Search for the cell housing the specified text and yield its (X, Y) center coordinate. 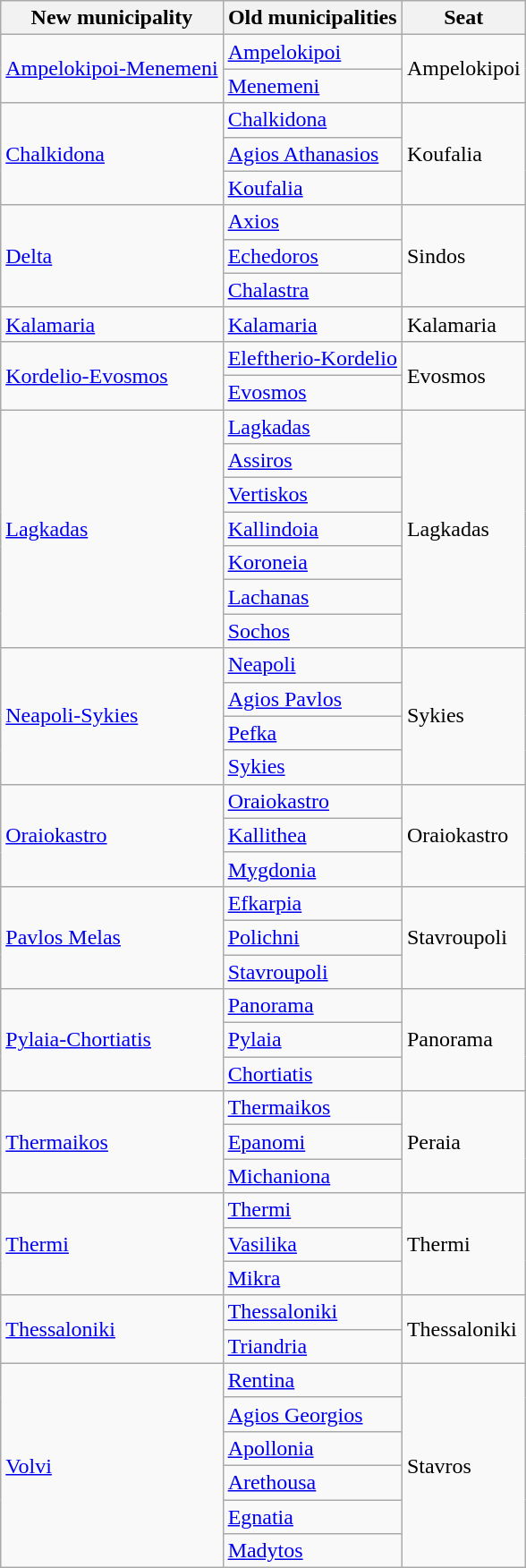
Arethousa (312, 1482)
Kordelio-Evosmos (112, 375)
Agios Georgios (312, 1414)
Old municipalities (312, 18)
Egnatia (312, 1517)
Neapoli (312, 665)
Epanomi (312, 1142)
Delta (112, 256)
Kallithea (312, 835)
Madytos (312, 1551)
Volvi (112, 1465)
Koroneia (312, 563)
Sochos (312, 631)
Chortiatis (312, 1074)
Mikra (312, 1278)
Ampelokipoi-Menemeni (112, 69)
Pylaia-Chortiatis (112, 1040)
Mygdonia (312, 869)
Axios (312, 222)
New municipality (112, 18)
Vasilika (312, 1244)
Agios Athanasios (312, 154)
Kallindoia (312, 529)
Agios Pavlos (312, 699)
Lachanas (312, 597)
Apollonia (312, 1448)
Echedoros (312, 256)
Assiros (312, 461)
Peraia (463, 1142)
Pylaia (312, 1040)
Polichni (312, 937)
Chalastra (312, 290)
Menemeni (312, 86)
Pavlos Melas (112, 937)
Triandria (312, 1346)
Seat (463, 18)
Eleftherio-Kordelio (312, 358)
Michaniona (312, 1176)
Neapoli-Sykies (112, 716)
Pefka (312, 733)
Vertiskos (312, 495)
Sindos (463, 256)
Efkarpia (312, 903)
Stavros (463, 1465)
Rentina (312, 1380)
